Output the [x, y] coordinate of the center of the cell containing the given text.  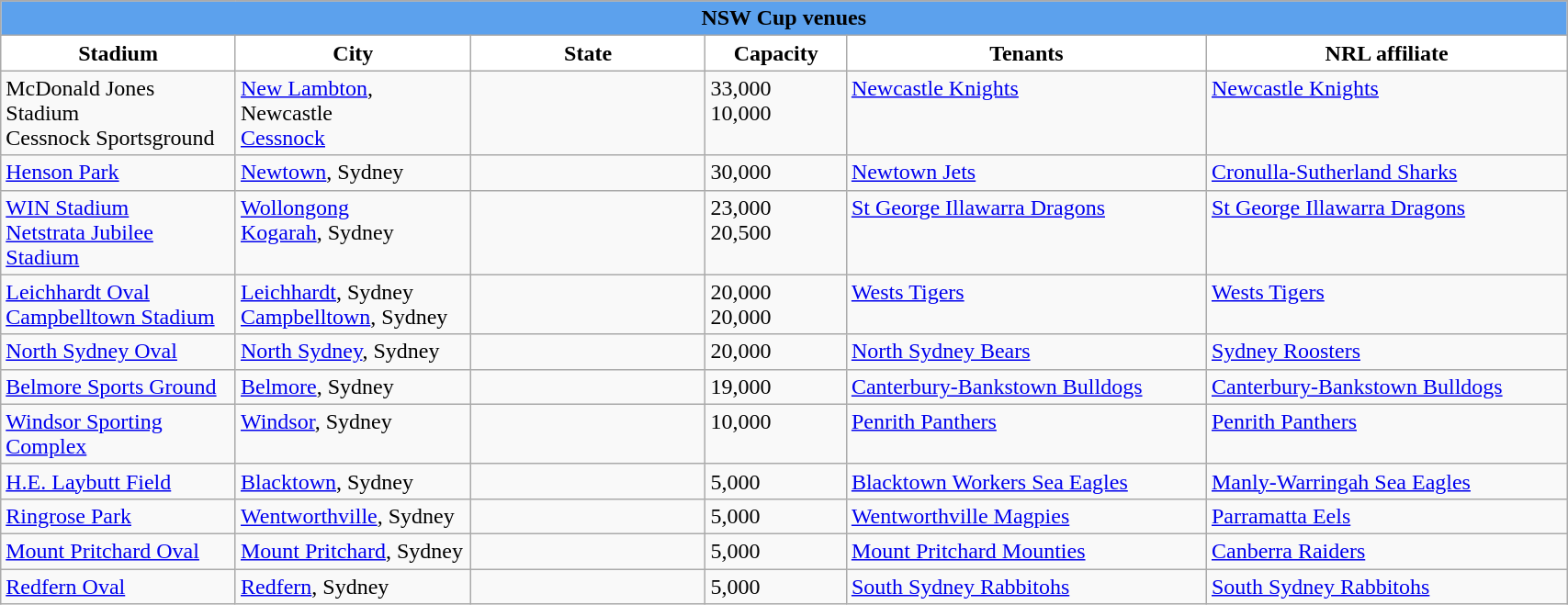
H.E. Laybutt Field [118, 481]
Belmore, Sydney [353, 387]
Stadium [118, 53]
20,000 [775, 352]
WollongongKogarah, Sydney [353, 232]
Windsor, Sydney [353, 433]
Ringrose Park [118, 516]
Manly-Warringah Sea Eagles [1386, 481]
NRL affiliate [1386, 53]
New Lambton, NewcastleCessnock [353, 113]
NSW Cup venues [784, 18]
Tenants [1026, 53]
Wentworthville, Sydney [353, 516]
30,000 [775, 173]
State [588, 53]
Mount Pritchard Mounties [1026, 551]
Redfern, Sydney [353, 587]
23,00020,500 [775, 232]
Blacktown, Sydney [353, 481]
10,000 [775, 433]
Henson Park [118, 173]
North Sydney Oval [118, 352]
Mount Pritchard Oval [118, 551]
Canberra Raiders [1386, 551]
20,00020,000 [775, 305]
City [353, 53]
19,000 [775, 387]
Wentworthville Magpies [1026, 516]
Redfern Oval [118, 587]
Newtown Jets [1026, 173]
North Sydney Bears [1026, 352]
McDonald Jones StadiumCessnock Sportsground [118, 113]
Newtown, Sydney [353, 173]
North Sydney, Sydney [353, 352]
33,00010,000 [775, 113]
Blacktown Workers Sea Eagles [1026, 481]
Mount Pritchard, Sydney [353, 551]
Leichhardt OvalCampbelltown Stadium [118, 305]
Windsor Sporting Complex [118, 433]
Sydney Roosters [1386, 352]
Belmore Sports Ground [118, 387]
Leichhardt, SydneyCampbelltown, Sydney [353, 305]
Parramatta Eels [1386, 516]
WIN StadiumNetstrata Jubilee Stadium [118, 232]
Capacity [775, 53]
Cronulla-Sutherland Sharks [1386, 173]
